Pinpoint the cell where the given text exists, returning its [x, y] midpoint coordinate. 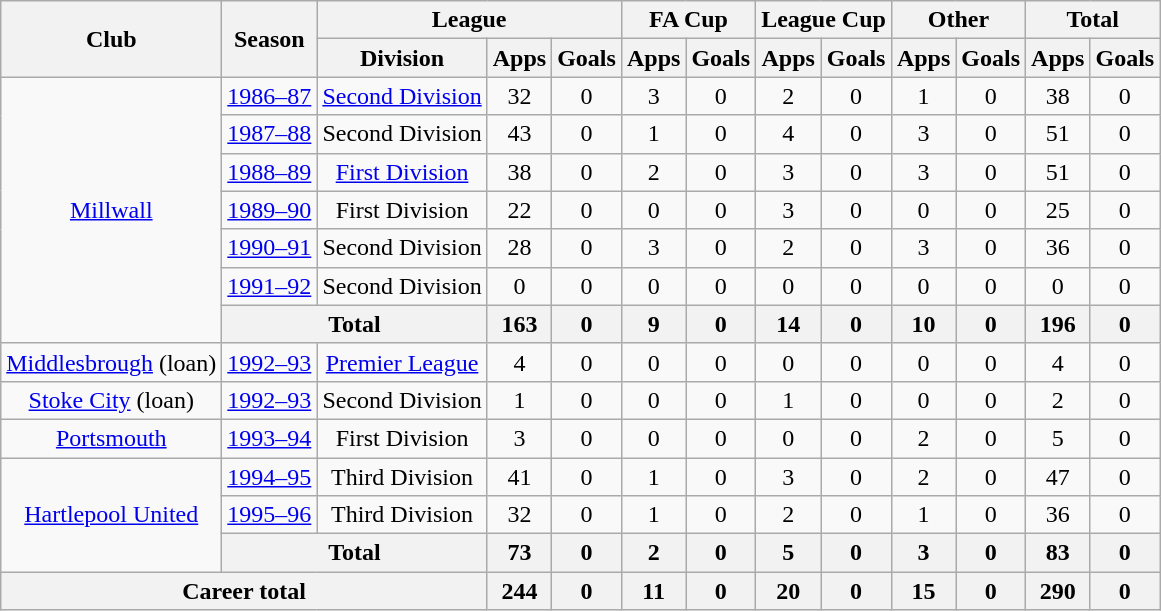
Season [270, 39]
28 [519, 248]
FA Cup [688, 20]
Other [958, 20]
9 [653, 324]
1993–94 [270, 438]
1989–90 [270, 210]
11 [653, 591]
Millwall [112, 210]
14 [788, 324]
290 [1058, 591]
Club [112, 39]
1988–89 [270, 172]
1986–87 [270, 96]
25 [1058, 210]
League Cup [824, 20]
41 [519, 477]
22 [519, 210]
196 [1058, 324]
Premier League [402, 362]
83 [1058, 553]
1994–95 [270, 477]
15 [923, 591]
163 [519, 324]
Hartlepool United [112, 515]
10 [923, 324]
Division [402, 58]
244 [519, 591]
20 [788, 591]
73 [519, 553]
1995–96 [270, 515]
Stoke City (loan) [112, 400]
Career total [244, 591]
League [470, 20]
43 [519, 134]
1987–88 [270, 134]
Middlesbrough (loan) [112, 362]
47 [1058, 477]
1990–91 [270, 248]
Portsmouth [112, 438]
1991–92 [270, 286]
